Search for the cell housing the specified text and yield its (X, Y) center coordinate. 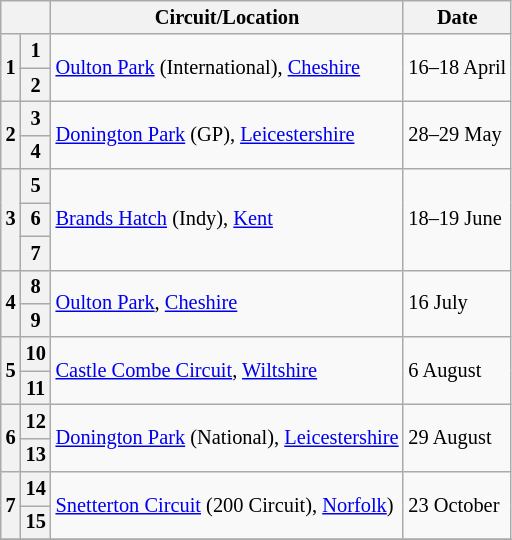
29 August (457, 438)
16–18 April (457, 68)
Oulton Park, Cheshire (228, 304)
Date (457, 17)
Donington Park (GP), Leicestershire (228, 134)
Donington Park (National), Leicestershire (228, 438)
18–19 June (457, 220)
Brands Hatch (Indy), Kent (228, 220)
12 (36, 421)
11 (36, 388)
6 August (457, 370)
23 October (457, 506)
9 (36, 320)
15 (36, 522)
14 (36, 489)
10 (36, 354)
Circuit/Location (228, 17)
Castle Combe Circuit, Wiltshire (228, 370)
13 (36, 455)
16 July (457, 304)
Oulton Park (International), Cheshire (228, 68)
28–29 May (457, 134)
Snetterton Circuit (200 Circuit), Norfolk) (228, 506)
8 (36, 287)
